From the cell containing the given text, extract its center point as [X, Y] coordinate. 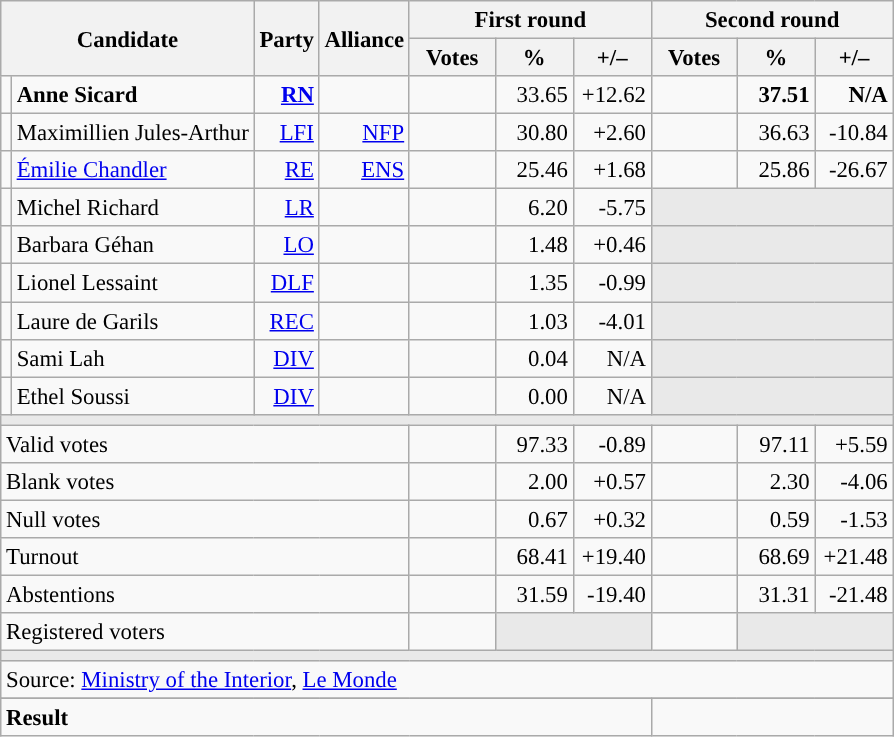
Blank votes [206, 482]
-1.53 [854, 519]
-4.01 [612, 321]
LFI [286, 133]
Party [286, 38]
-0.89 [612, 444]
+0.57 [612, 482]
Émilie Chandler [132, 170]
Valid votes [206, 444]
2.00 [534, 482]
25.86 [776, 170]
68.41 [534, 557]
0.67 [534, 519]
33.65 [534, 95]
+5.59 [854, 444]
LO [286, 245]
0.59 [776, 519]
Michel Richard [132, 208]
6.20 [534, 208]
Barbara Géhan [132, 245]
Anne Sicard [132, 95]
Lionel Lessaint [132, 283]
REC [286, 321]
+19.40 [612, 557]
68.69 [776, 557]
37.51 [776, 95]
0.00 [534, 396]
Sami Lah [132, 358]
+12.62 [612, 95]
Abstentions [206, 594]
-5.75 [612, 208]
Candidate [128, 38]
NFP [364, 133]
-0.99 [612, 283]
+0.32 [612, 519]
Maximillien Jules-Arthur [132, 133]
ENS [364, 170]
1.35 [534, 283]
Turnout [206, 557]
2.30 [776, 482]
-26.67 [854, 170]
36.63 [776, 133]
31.31 [776, 594]
25.46 [534, 170]
Null votes [206, 519]
First round [530, 20]
DLF [286, 283]
-19.40 [612, 594]
RE [286, 170]
1.48 [534, 245]
+1.68 [612, 170]
97.11 [776, 444]
97.33 [534, 444]
+2.60 [612, 133]
31.59 [534, 594]
-4.06 [854, 482]
-10.84 [854, 133]
Second round [772, 20]
Result [326, 718]
+21.48 [854, 557]
-21.48 [854, 594]
Source: Ministry of the Interior, Le Monde [447, 680]
0.04 [534, 358]
Laure de Garils [132, 321]
Ethel Soussi [132, 396]
RN [286, 95]
Registered voters [206, 632]
Alliance [364, 38]
LR [286, 208]
1.03 [534, 321]
30.80 [534, 133]
+0.46 [612, 245]
